Extract the [x, y] coordinate from the center of the cell holding the provided text.  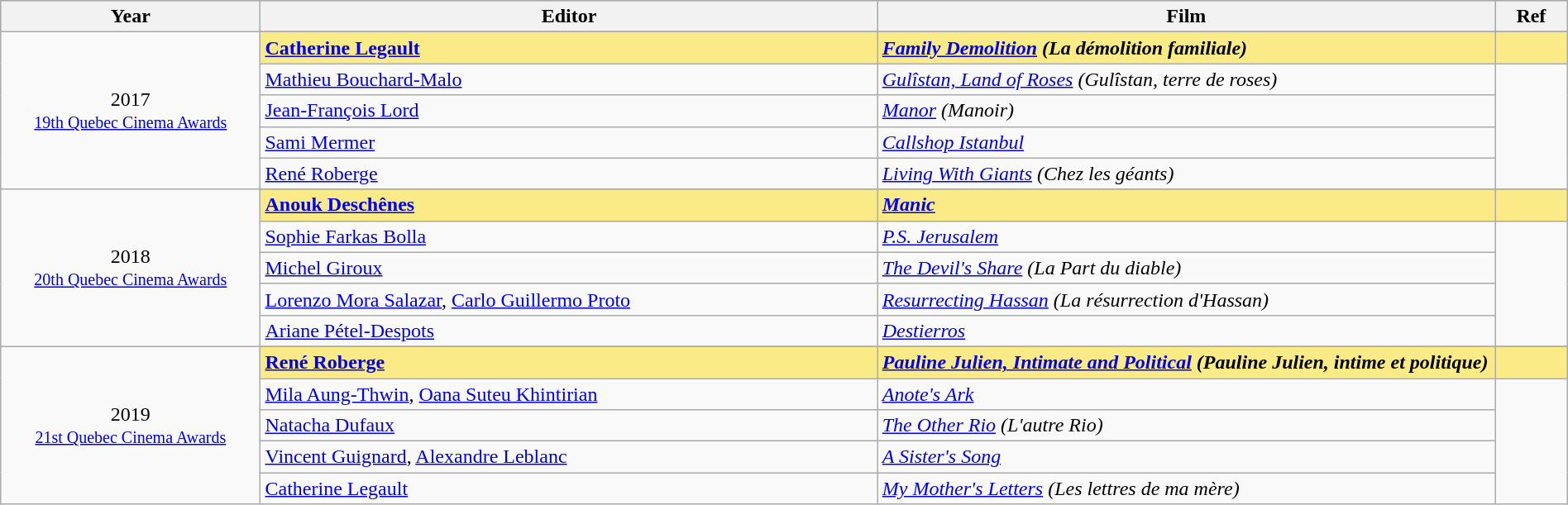
Resurrecting Hassan (La résurrection d'Hassan) [1186, 299]
Ariane Pétel-Despots [569, 331]
My Mother's Letters (Les lettres de ma mère) [1186, 488]
Jean-François Lord [569, 111]
Anouk Deschênes [569, 205]
Pauline Julien, Intimate and Political (Pauline Julien, intime et politique) [1186, 362]
2018 20th Quebec Cinema Awards [131, 268]
Manic [1186, 205]
Film [1186, 17]
Gulîstan, Land of Roses (Gulîstan, terre de roses) [1186, 79]
A Sister's Song [1186, 457]
Natacha Dufaux [569, 426]
2019 21st Quebec Cinema Awards [131, 425]
Mathieu Bouchard-Malo [569, 79]
Sophie Farkas Bolla [569, 236]
Lorenzo Mora Salazar, Carlo Guillermo Proto [569, 299]
Year [131, 17]
Michel Giroux [569, 268]
Vincent Guignard, Alexandre Leblanc [569, 457]
P.S. Jerusalem [1186, 236]
Callshop Istanbul [1186, 142]
Ref [1532, 17]
Mila Aung-Thwin, Oana Suteu Khintirian [569, 394]
Living With Giants (Chez les géants) [1186, 174]
Editor [569, 17]
2017 19th Quebec Cinema Awards [131, 111]
Anote's Ark [1186, 394]
Manor (Manoir) [1186, 111]
The Devil's Share (La Part du diable) [1186, 268]
Family Demolition (La démolition familiale) [1186, 48]
Destierros [1186, 331]
The Other Rio (L'autre Rio) [1186, 426]
Sami Mermer [569, 142]
